Extract the (x, y) coordinate from the center of the cell holding the provided text.  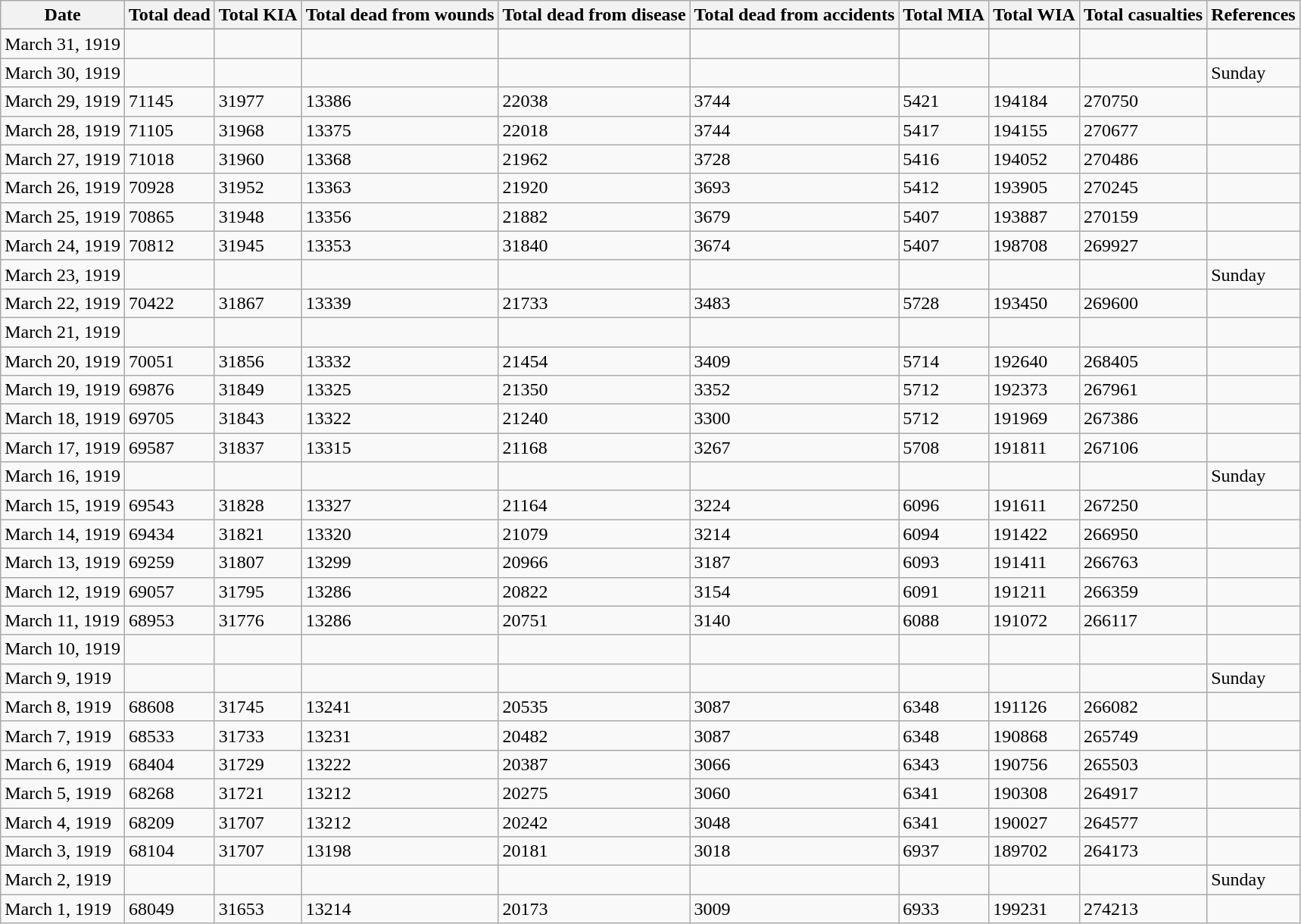
191126 (1034, 707)
71145 (170, 101)
Total dead from disease (594, 15)
March 31, 1919 (63, 44)
6937 (944, 851)
5708 (944, 448)
194184 (1034, 101)
5417 (944, 130)
March 11, 1919 (63, 620)
13375 (400, 130)
31776 (257, 620)
13222 (400, 764)
267386 (1143, 419)
20387 (594, 764)
192640 (1034, 361)
31843 (257, 419)
13327 (400, 505)
20275 (594, 793)
268405 (1143, 361)
31867 (257, 303)
189702 (1034, 851)
13356 (400, 217)
6933 (944, 909)
5421 (944, 101)
70928 (170, 188)
13231 (400, 735)
199231 (1034, 909)
21350 (594, 390)
March 5, 1919 (63, 793)
31945 (257, 245)
March 27, 1919 (63, 159)
31807 (257, 563)
Total MIA (944, 15)
3679 (794, 217)
3214 (794, 534)
190756 (1034, 764)
68608 (170, 707)
69259 (170, 563)
March 18, 1919 (63, 419)
194155 (1034, 130)
13339 (400, 303)
6093 (944, 563)
191211 (1034, 592)
267961 (1143, 390)
3409 (794, 361)
3728 (794, 159)
Total WIA (1034, 15)
3018 (794, 851)
69876 (170, 390)
68533 (170, 735)
190868 (1034, 735)
Total KIA (257, 15)
March 17, 1919 (63, 448)
March 15, 1919 (63, 505)
References (1254, 15)
21079 (594, 534)
266763 (1143, 563)
31840 (594, 245)
69587 (170, 448)
31960 (257, 159)
Total dead from accidents (794, 15)
71105 (170, 130)
31745 (257, 707)
31721 (257, 793)
265503 (1143, 764)
20242 (594, 822)
13353 (400, 245)
March 20, 1919 (63, 361)
264577 (1143, 822)
31948 (257, 217)
68104 (170, 851)
70422 (170, 303)
3674 (794, 245)
March 30, 1919 (63, 73)
270750 (1143, 101)
190027 (1034, 822)
194052 (1034, 159)
22038 (594, 101)
266359 (1143, 592)
13214 (400, 909)
6088 (944, 620)
68209 (170, 822)
3060 (794, 793)
270486 (1143, 159)
266082 (1143, 707)
31653 (257, 909)
March 10, 1919 (63, 649)
70051 (170, 361)
13332 (400, 361)
March 1, 1919 (63, 909)
3066 (794, 764)
264173 (1143, 851)
21164 (594, 505)
21240 (594, 419)
70812 (170, 245)
13320 (400, 534)
22018 (594, 130)
270677 (1143, 130)
Total dead (170, 15)
20751 (594, 620)
March 8, 1919 (63, 707)
267106 (1143, 448)
20173 (594, 909)
March 16, 1919 (63, 476)
March 28, 1919 (63, 130)
21454 (594, 361)
5714 (944, 361)
266117 (1143, 620)
20181 (594, 851)
3300 (794, 419)
6096 (944, 505)
267250 (1143, 505)
Total dead from wounds (400, 15)
March 13, 1919 (63, 563)
31828 (257, 505)
193905 (1034, 188)
March 25, 1919 (63, 217)
31837 (257, 448)
191411 (1034, 563)
March 23, 1919 (63, 274)
March 22, 1919 (63, 303)
68049 (170, 909)
69705 (170, 419)
269600 (1143, 303)
March 3, 1919 (63, 851)
13315 (400, 448)
13299 (400, 563)
March 7, 1919 (63, 735)
191422 (1034, 534)
20822 (594, 592)
13363 (400, 188)
265749 (1143, 735)
March 2, 1919 (63, 880)
13198 (400, 851)
21962 (594, 159)
31856 (257, 361)
3693 (794, 188)
68953 (170, 620)
274213 (1143, 909)
31733 (257, 735)
31952 (257, 188)
3224 (794, 505)
3267 (794, 448)
6343 (944, 764)
6094 (944, 534)
13322 (400, 419)
March 24, 1919 (63, 245)
21168 (594, 448)
March 29, 1919 (63, 101)
31968 (257, 130)
Date (63, 15)
March 14, 1919 (63, 534)
13386 (400, 101)
3187 (794, 563)
192373 (1034, 390)
31849 (257, 390)
31795 (257, 592)
March 26, 1919 (63, 188)
21733 (594, 303)
264917 (1143, 793)
69057 (170, 592)
13368 (400, 159)
21882 (594, 217)
20966 (594, 563)
21920 (594, 188)
68268 (170, 793)
20535 (594, 707)
269927 (1143, 245)
Total casualties (1143, 15)
13241 (400, 707)
March 4, 1919 (63, 822)
5728 (944, 303)
190308 (1034, 793)
193887 (1034, 217)
266950 (1143, 534)
191969 (1034, 419)
270245 (1143, 188)
31977 (257, 101)
191611 (1034, 505)
March 6, 1919 (63, 764)
3483 (794, 303)
13325 (400, 390)
5416 (944, 159)
3154 (794, 592)
68404 (170, 764)
March 21, 1919 (63, 332)
31729 (257, 764)
March 19, 1919 (63, 390)
March 9, 1919 (63, 678)
198708 (1034, 245)
69543 (170, 505)
20482 (594, 735)
69434 (170, 534)
193450 (1034, 303)
5412 (944, 188)
191072 (1034, 620)
3009 (794, 909)
6091 (944, 592)
March 12, 1919 (63, 592)
3352 (794, 390)
70865 (170, 217)
270159 (1143, 217)
31821 (257, 534)
71018 (170, 159)
191811 (1034, 448)
3048 (794, 822)
3140 (794, 620)
